Pinpoint the cell where the given text exists, returning its (x, y) midpoint coordinate. 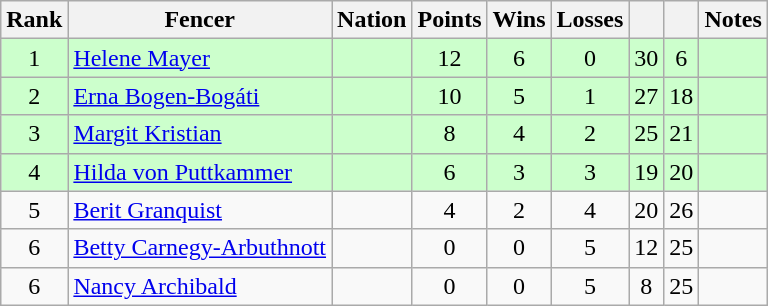
30 (646, 58)
Notes (733, 20)
18 (682, 96)
Margit Kristian (200, 134)
Nation (372, 20)
26 (682, 210)
10 (450, 96)
19 (646, 172)
Helene Mayer (200, 58)
Wins (519, 20)
Hilda von Puttkammer (200, 172)
Betty Carnegy-Arbuthnott (200, 248)
Nancy Archibald (200, 286)
Rank (34, 20)
Fencer (200, 20)
27 (646, 96)
Berit Granquist (200, 210)
Erna Bogen-Bogáti (200, 96)
Points (450, 20)
21 (682, 134)
Losses (590, 20)
